Provide the [X, Y] coordinate of the cell's center where the given text is located.  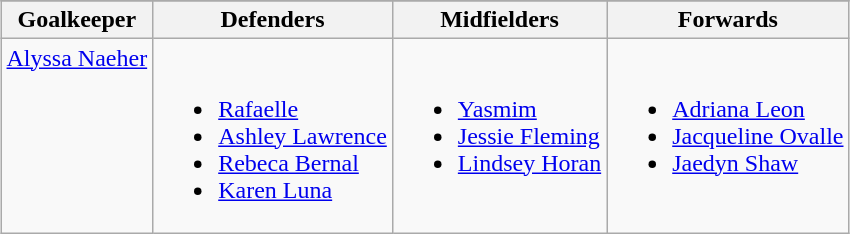
Goalkeeper [77, 20]
Rafaelle Ashley Lawrence Rebeca Bernal Karen Luna [273, 136]
Forwards [728, 20]
Yasmim Jessie Fleming Lindsey Horan [499, 136]
Adriana Leon Jacqueline Ovalle Jaedyn Shaw [728, 136]
Alyssa Naeher [77, 136]
Midfielders [499, 20]
Defenders [273, 20]
